Extract the (x, y) coordinate from the center of the cell holding the provided text.  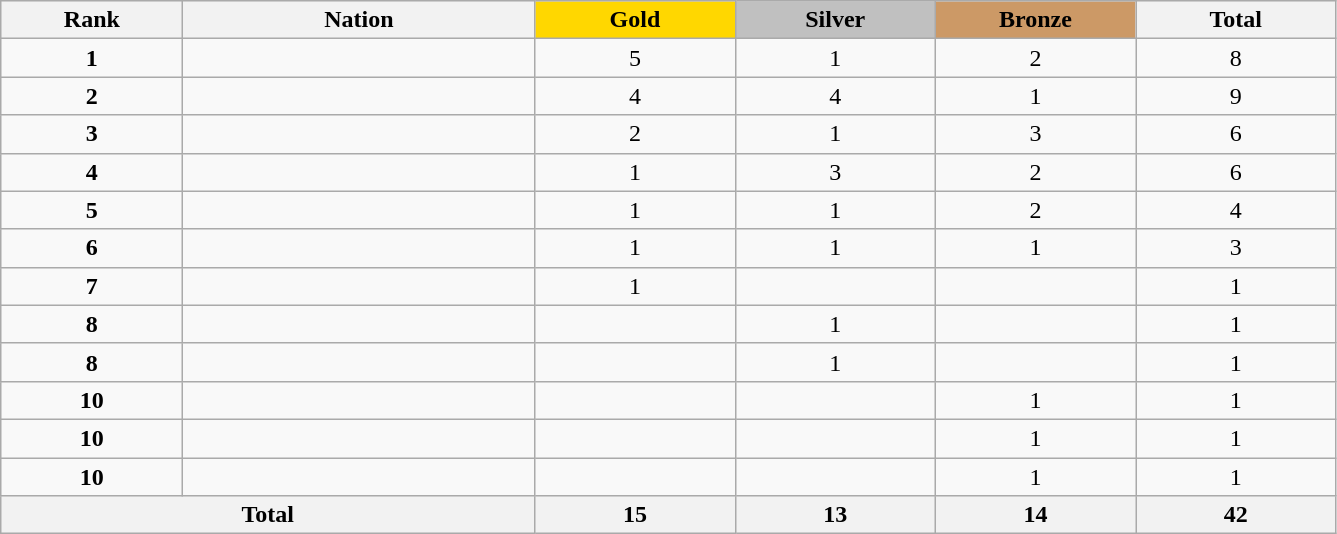
Silver (835, 20)
15 (635, 515)
42 (1236, 515)
9 (1236, 96)
14 (1035, 515)
Bronze (1035, 20)
Rank (92, 20)
7 (92, 286)
13 (835, 515)
Gold (635, 20)
Nation (359, 20)
